Search for the cell housing the specified text and yield its (X, Y) center coordinate. 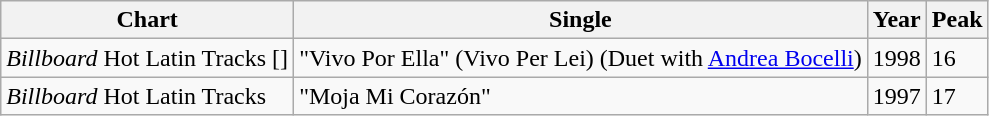
Billboard Hot Latin Tracks [] (148, 58)
Single (581, 20)
17 (957, 96)
Billboard Hot Latin Tracks (148, 96)
"Vivo Por Ella" (Vivo Per Lei) (Duet with Andrea Bocelli) (581, 58)
1997 (896, 96)
Year (896, 20)
Peak (957, 20)
16 (957, 58)
Chart (148, 20)
"Moja Mi Corazón" (581, 96)
1998 (896, 58)
